Search for the cell housing the specified text and yield its (X, Y) center coordinate. 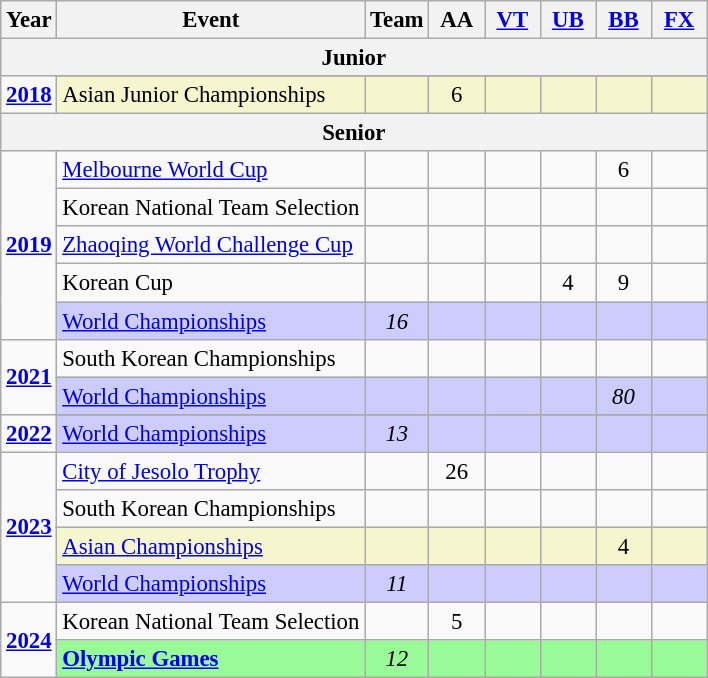
2024 (29, 640)
12 (397, 659)
Event (211, 20)
9 (624, 283)
5 (457, 621)
11 (397, 584)
13 (397, 433)
UB (568, 20)
Korean Cup (211, 283)
Junior (354, 58)
80 (624, 396)
2022 (29, 433)
16 (397, 321)
Asian Junior Championships (211, 95)
FX (679, 20)
VT (512, 20)
2018 (29, 95)
2021 (29, 376)
Olympic Games (211, 659)
City of Jesolo Trophy (211, 471)
Zhaoqing World Challenge Cup (211, 245)
26 (457, 471)
2019 (29, 245)
AA (457, 20)
Team (397, 20)
2023 (29, 527)
Melbourne World Cup (211, 170)
Senior (354, 133)
Year (29, 20)
BB (624, 20)
Asian Championships (211, 546)
